Scan for the cell matching the given text and deliver its (X, Y) coordinate at center. 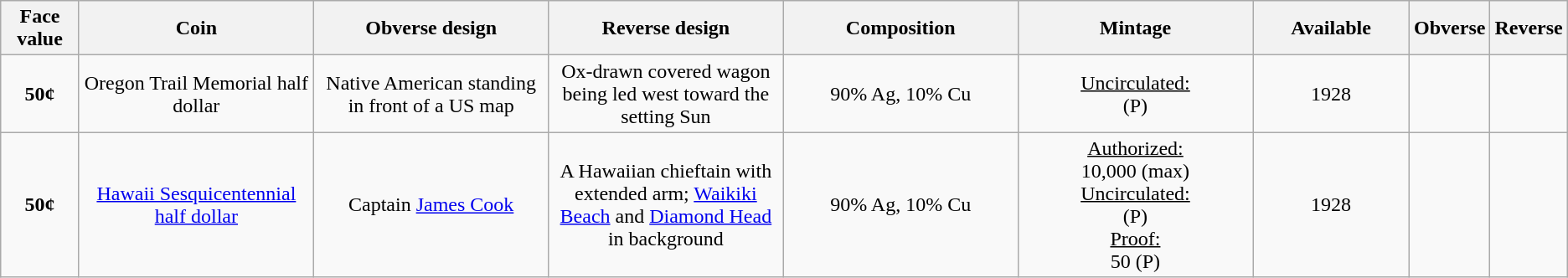
Native American standing in front of a US map (431, 94)
Uncirculated: (P) (1135, 94)
Authorized:10,000 (max)Uncirculated: (P)Proof:50 (P) (1135, 204)
A Hawaiian chieftain with extended arm; Waikiki Beach and Diamond Head in background (666, 204)
Face value (40, 28)
Available (1332, 28)
Oregon Trail Memorial half dollar (196, 94)
Obverse (1450, 28)
Reverse (1529, 28)
Reverse design (666, 28)
Hawaii Sesquicentennial half dollar (196, 204)
Mintage (1135, 28)
Coin (196, 28)
Composition (900, 28)
Captain James Cook (431, 204)
Ox-drawn covered wagon being led west toward the setting Sun (666, 94)
Obverse design (431, 28)
